Output the [x, y] coordinate of the center of the cell containing the given text.  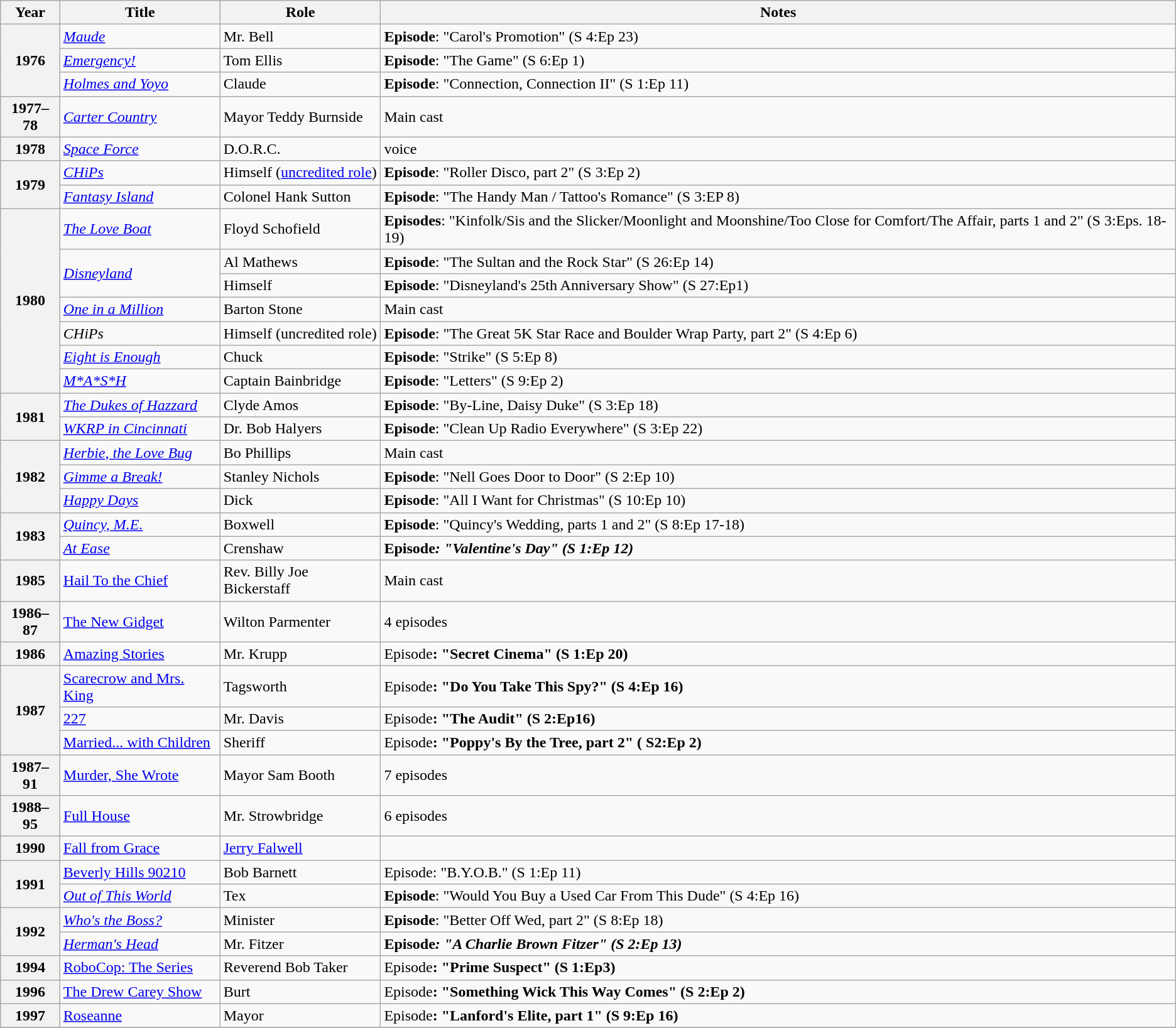
Episode: "The Great 5K Star Race and Boulder Wrap Party, part 2" (S 4:Ep 6) [778, 333]
1990 [30, 848]
1997 [30, 1015]
Episode: "Lanford's Elite, part 1" (S 9:Ep 16) [778, 1015]
Maude [139, 36]
Episode: "Connection, Connection II" (S 1:Ep 11) [778, 84]
Episode: "All I Want for Christmas" (S 10:Ep 10) [778, 500]
RoboCop: The Series [139, 968]
Episode: "By-Line, Daisy Duke" (S 3:Ep 18) [778, 405]
Tex [300, 896]
Fantasy Island [139, 197]
Emergency! [139, 60]
Episode: "Nell Goes Door to Door" (S 2:Ep 10) [778, 477]
6 episodes [778, 816]
Reverend Bob Taker [300, 968]
Mayor [300, 1015]
The Love Boat [139, 229]
1987–91 [30, 775]
1978 [30, 149]
Holmes and Yoyo [139, 84]
Mr. Strowbridge [300, 816]
Episode: "Quincy's Wedding, parts 1 and 2" (S 8:Ep 17-18) [778, 524]
The Drew Carey Show [139, 992]
Episode: "Prime Suspect" (S 1:Ep3) [778, 968]
4 episodes [778, 622]
Role [300, 13]
Tom Ellis [300, 60]
Episode: "The Game" (S 6:Ep 1) [778, 60]
Episode: "Better Off Wed, part 2" (S 8:Ep 18) [778, 920]
Who's the Boss? [139, 920]
Colonel Hank Sutton [300, 197]
Episode: "A Charlie Brown Fitzer" (S 2:Ep 13) [778, 944]
Year [30, 13]
Gimme a Break! [139, 477]
Himself [300, 285]
Mayor Teddy Burnside [300, 117]
1994 [30, 968]
1992 [30, 932]
Captain Bainbridge [300, 381]
1983 [30, 536]
Sheriff [300, 742]
Episode: "The Handy Man / Tattoo's Romance" (S 3:EP 8) [778, 197]
1980 [30, 300]
1981 [30, 417]
Episode: "The Sultan and the Rock Star" (S 26:Ep 14) [778, 261]
Bo Phillips [300, 453]
Eight is Enough [139, 357]
Tagsworth [300, 686]
1988–95 [30, 816]
Clyde Amos [300, 405]
One in a Million [139, 309]
1979 [30, 185]
1976 [30, 60]
Boxwell [300, 524]
Happy Days [139, 500]
Dr. Bob Halyers [300, 429]
Episodes: "Kinfolk/Sis and the Slicker/Moonlight and Moonshine/Too Close for Comfort/The Affair, parts 1 and 2" (S 3:Eps. 18-19) [778, 229]
Crenshaw [300, 548]
Episode: "Valentine's Day" (S 1:Ep 12) [778, 548]
Episode: "Something Wick This Way Comes" (S 2:Ep 2) [778, 992]
1987 [30, 710]
7 episodes [778, 775]
Stanley Nichols [300, 477]
Mr. Bell [300, 36]
1986–87 [30, 622]
Murder, She Wrote [139, 775]
Fall from Grace [139, 848]
Mayor Sam Booth [300, 775]
Mr. Fitzer [300, 944]
Rev. Billy Joe Bickerstaff [300, 580]
Notes [778, 13]
M*A*S*H [139, 381]
The Dukes of Hazzard [139, 405]
Episode: "Secret Cinema" (S 1:Ep 20) [778, 654]
Jerry Falwell [300, 848]
Episode: "Poppy's By the Tree, part 2" ( S2:Ep 2) [778, 742]
Episode: "B.Y.O.B." (S 1:Ep 11) [778, 872]
Disneyland [139, 273]
1982 [30, 477]
Title [139, 13]
Amazing Stories [139, 654]
Episode: "Carol's Promotion" (S 4:Ep 23) [778, 36]
Episode: "Disneyland's 25th Anniversary Show" (S 27:Ep1) [778, 285]
Barton Stone [300, 309]
Claude [300, 84]
Episode: "The Audit" (S 2:Ep16) [778, 718]
Floyd Schofield [300, 229]
At Ease [139, 548]
WKRP in Cincinnati [139, 429]
1986 [30, 654]
Mr. Davis [300, 718]
D.O.R.C. [300, 149]
Space Force [139, 149]
Episode: "Would You Buy a Used Car From This Dude" (S 4:Ep 16) [778, 896]
Episode: "Do You Take This Spy?" (S 4:Ep 16) [778, 686]
Bob Barnett [300, 872]
Dick [300, 500]
Minister [300, 920]
Herbie, the Love Bug [139, 453]
Episode: "Letters" (S 9:Ep 2) [778, 381]
Out of This World [139, 896]
Married... with Children [139, 742]
Quincy, M.E. [139, 524]
Roseanne [139, 1015]
Scarecrow and Mrs. King [139, 686]
1977–78 [30, 117]
Mr. Krupp [300, 654]
1985 [30, 580]
1996 [30, 992]
Chuck [300, 357]
The New Gidget [139, 622]
Episode: "Clean Up Radio Everywhere" (S 3:Ep 22) [778, 429]
Carter Country [139, 117]
Herman's Head [139, 944]
Beverly Hills 90210 [139, 872]
Hail To the Chief [139, 580]
voice [778, 149]
Episode: "Roller Disco, part 2" (S 3:Ep 2) [778, 173]
1991 [30, 884]
227 [139, 718]
Wilton Parmenter [300, 622]
Burt [300, 992]
Al Mathews [300, 261]
Episode: "Strike" (S 5:Ep 8) [778, 357]
Full House [139, 816]
